Pinpoint the cell where the given text exists, returning its [X, Y] midpoint coordinate. 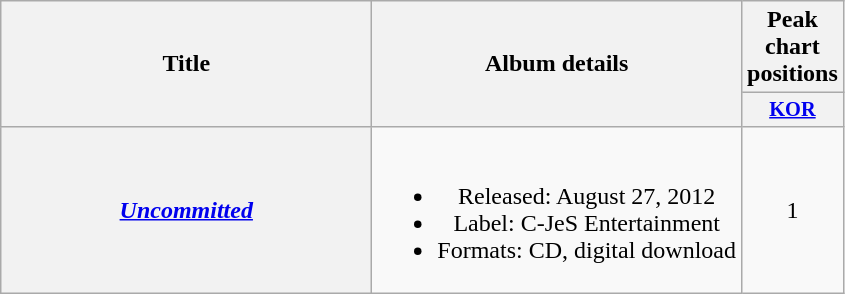
Album details [557, 64]
Title [186, 64]
1 [793, 210]
Uncommitted [186, 210]
KOR [793, 110]
Released: August 27, 2012Label: C-JeS EntertainmentFormats: CD, digital download [557, 210]
Peak chart positions [793, 47]
